Provide the [X, Y] coordinate of the cell's center where the given text is located.  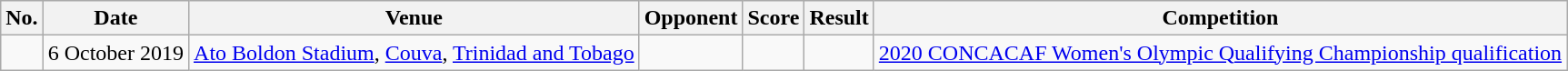
Ato Boldon Stadium, Couva, Trinidad and Tobago [414, 53]
Venue [414, 18]
Score [774, 18]
Date [115, 18]
Opponent [691, 18]
6 October 2019 [115, 53]
No. [22, 18]
2020 CONCACAF Women's Olympic Qualifying Championship qualification [1220, 53]
Result [839, 18]
Competition [1220, 18]
